Identify which cell holds the provided text, then report its [x, y] central coordinate. 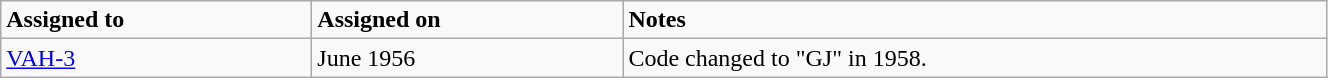
VAH-3 [156, 58]
Code changed to "GJ" in 1958. [975, 58]
Notes [975, 20]
Assigned on [468, 20]
June 1956 [468, 58]
Assigned to [156, 20]
